Find where the given text appears and provide that cell's center as (x, y) coordinate. 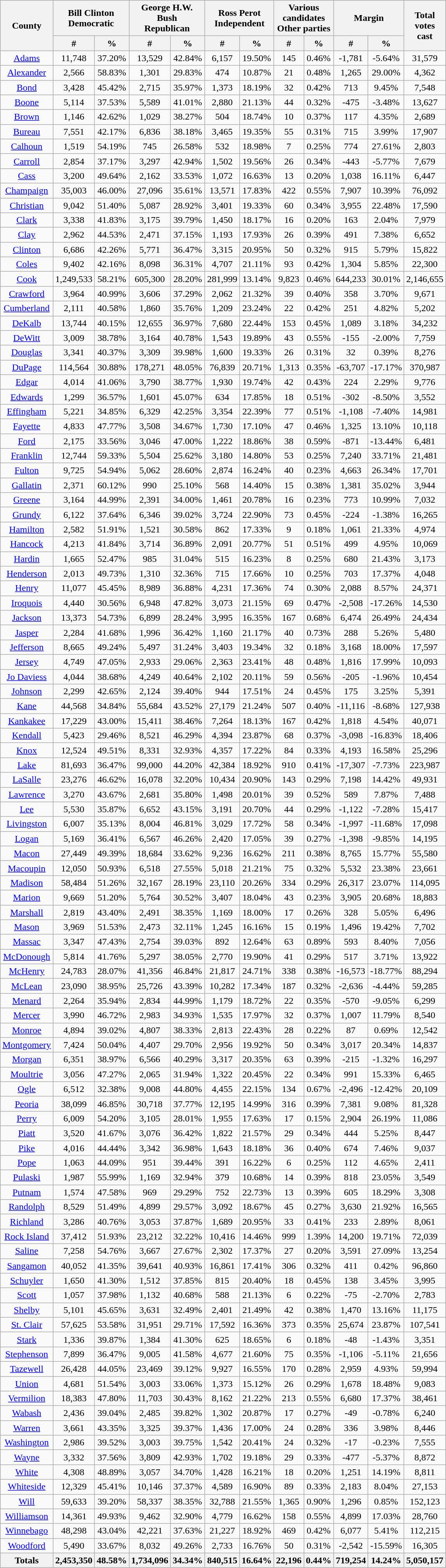
10,416 (222, 1236)
2,803 (425, 146)
37.20% (111, 58)
34.85% (111, 411)
29.46% (111, 736)
16,297 (425, 1060)
7,258 (74, 1251)
Totals (27, 1560)
36.98% (187, 1148)
2,834 (149, 1001)
5,532 (351, 868)
-2.70% (386, 1295)
87 (351, 1030)
42.65% (111, 692)
36.97% (187, 323)
306 (289, 1266)
2,983 (149, 1015)
2,363 (222, 662)
3,057 (149, 1472)
2,819 (74, 912)
5.41% (386, 1531)
5,771 (149, 250)
32.94% (187, 1178)
McHenry (27, 971)
328 (351, 912)
18.65% (256, 1339)
17.66% (256, 573)
18.67% (256, 1207)
1,470 (351, 1310)
44.53% (111, 235)
13,571 (222, 190)
38.27% (187, 117)
31.94% (187, 1074)
Sangamon (27, 1266)
20.87% (256, 1413)
944 (222, 692)
338 (289, 971)
6,948 (149, 603)
178,271 (149, 367)
Ross PerotIndependent (239, 18)
19.74% (256, 382)
2,299 (74, 692)
33 (289, 1222)
1,057 (74, 1295)
31,951 (149, 1325)
2,904 (351, 1118)
Williamson (27, 1516)
18.48% (386, 1383)
47.27% (111, 1074)
25,674 (351, 1325)
6,240 (425, 1413)
McDonough (27, 957)
-4.44% (386, 986)
16.36% (256, 1325)
5,087 (149, 205)
81,693 (74, 765)
6,481 (425, 441)
Lawrence (27, 794)
22.48% (386, 205)
Clay (27, 235)
4,362 (425, 73)
23.41% (256, 662)
915 (351, 250)
2,986 (74, 1443)
-1.43% (386, 1339)
4,407 (149, 1045)
1,689 (222, 1222)
7,702 (425, 927)
21.15% (256, 603)
10,146 (149, 1487)
5.85% (386, 264)
3,297 (149, 161)
752 (222, 1192)
18.13% (256, 721)
-11.68% (386, 824)
49.73% (111, 573)
26.34% (386, 471)
48.05% (187, 367)
11,703 (149, 1399)
47.77% (111, 426)
211 (289, 853)
224 (351, 382)
5,530 (74, 809)
88,294 (425, 971)
7,899 (74, 1354)
719,254 (351, 1560)
3.71% (386, 957)
14 (289, 1178)
4,894 (74, 1030)
21.92% (386, 1207)
35.80% (187, 794)
31.24% (187, 647)
1,955 (222, 1118)
-3,098 (351, 736)
3,342 (149, 1148)
3,286 (74, 1222)
35.97% (187, 87)
233 (351, 1222)
5,297 (149, 957)
644,233 (351, 279)
23,469 (149, 1369)
474 (222, 73)
Union (27, 1383)
40.76% (111, 1222)
26,428 (74, 1369)
23,212 (149, 1236)
5,018 (222, 868)
8,540 (425, 1015)
58 (289, 824)
7,240 (351, 456)
20.78% (256, 500)
28.20% (187, 279)
9,776 (425, 382)
0.15% (319, 1118)
12.64% (256, 942)
-12.42% (386, 1089)
18.72% (256, 1001)
17,597 (425, 647)
Wabash (27, 1413)
Wayne (27, 1457)
18.29% (386, 1192)
22.43% (256, 1030)
Shelby (27, 1310)
145 (289, 58)
20.35% (256, 1060)
Tazewell (27, 1369)
George H.W. BushRepublican (167, 18)
84 (289, 750)
-1.38% (386, 515)
5,504 (149, 456)
11,077 (74, 588)
Lake (27, 765)
-13.44% (386, 441)
9,402 (74, 264)
1,428 (222, 1472)
19.18% (256, 1457)
46.00% (111, 190)
20.90% (256, 780)
2,471 (149, 235)
Hancock (27, 544)
-9.05% (386, 1001)
713 (351, 87)
-5.11% (386, 1354)
46.81% (187, 824)
-17,307 (351, 765)
39,641 (149, 1266)
23,090 (74, 986)
Calhoun (27, 146)
45.42% (111, 87)
-1,122 (351, 809)
7,555 (425, 1443)
44.44% (111, 1148)
35,003 (74, 190)
0.43% (319, 382)
17,907 (425, 132)
1,600 (222, 353)
7,381 (351, 1104)
41 (289, 957)
3,549 (425, 1178)
33.62% (187, 853)
-215 (351, 1060)
17.33% (256, 529)
625 (222, 1339)
2,183 (351, 1487)
107,541 (425, 1325)
42.16% (111, 264)
-15.59% (386, 1546)
11.79% (386, 1015)
8,665 (74, 647)
51 (289, 544)
2,485 (149, 1413)
469 (289, 1531)
9,008 (149, 1089)
32.38% (111, 1089)
288 (351, 632)
39.03% (187, 942)
-3.48% (386, 102)
1,245 (222, 927)
47.43% (111, 942)
51.40% (111, 205)
9,927 (222, 1369)
Massac (27, 942)
9.45% (386, 87)
21.57% (256, 1133)
1,193 (222, 235)
703 (351, 573)
2,264 (74, 1001)
37,412 (74, 1236)
2,436 (74, 1413)
7.38% (386, 235)
-17.26% (386, 603)
27,096 (149, 190)
21,656 (425, 1354)
2,302 (222, 1251)
26,317 (351, 883)
40,071 (425, 721)
16.16% (256, 927)
Saline (27, 1251)
36.88% (187, 588)
Cumberland (27, 308)
8,872 (425, 1457)
40.68% (187, 1295)
17.00% (256, 1428)
27.61% (386, 146)
45 (289, 1207)
-2.00% (386, 338)
0.69% (386, 1030)
Greene (27, 500)
-477 (351, 1457)
4,213 (74, 544)
44.80% (187, 1089)
8,331 (149, 750)
17.34% (256, 986)
Boone (27, 102)
4.95% (386, 544)
47.05% (111, 662)
2,582 (74, 529)
-475 (351, 102)
46.62% (111, 780)
20.34% (386, 1045)
37.37% (187, 1487)
990 (149, 485)
49.93% (111, 1516)
0.67% (319, 1089)
51.54% (111, 1383)
1,816 (351, 662)
6,329 (149, 411)
1,384 (149, 1339)
Fayette (27, 426)
1,450 (222, 220)
33.67% (111, 1546)
69 (289, 603)
17.72% (256, 824)
25,726 (149, 986)
74 (289, 588)
39.40% (187, 692)
3,173 (425, 559)
38,099 (74, 1104)
6,007 (74, 824)
3.45% (386, 1280)
37.53% (111, 102)
422 (289, 190)
St. Clair (27, 1325)
2,874 (222, 471)
0.26% (319, 912)
McLean (27, 986)
Schuyler (27, 1280)
5.79% (386, 250)
8.40% (386, 942)
2,371 (74, 485)
18.04% (256, 897)
14,837 (425, 1045)
14,195 (425, 839)
51.53% (111, 927)
Douglas (27, 353)
1,461 (222, 500)
40.64% (187, 677)
5,050,157 (425, 1560)
-2,508 (351, 603)
49.39% (111, 853)
8,276 (425, 353)
Monroe (27, 1030)
3.70% (386, 294)
18.98% (256, 146)
7,759 (425, 338)
4,681 (74, 1383)
38.97% (111, 1060)
4,663 (351, 471)
41.06% (111, 382)
54.76% (111, 1251)
26.58% (187, 146)
-0.78% (386, 1413)
-18.77% (386, 971)
16.23% (256, 559)
14.80% (256, 456)
15,417 (425, 809)
2,391 (149, 500)
3,354 (222, 411)
2,956 (222, 1045)
745 (149, 146)
28.01% (187, 1118)
13,922 (425, 957)
18.86% (256, 441)
39.44% (187, 1163)
336 (351, 1428)
32.22% (187, 1236)
3,990 (74, 1015)
5,202 (425, 308)
33.53% (187, 176)
37.56% (111, 1457)
14,200 (351, 1236)
5.05% (386, 912)
76,092 (425, 190)
Alexander (27, 73)
11,086 (425, 1118)
33.06% (187, 1383)
2,962 (74, 235)
43.35% (111, 1428)
1,313 (289, 367)
411 (351, 1266)
White (27, 1472)
13,627 (425, 102)
3,317 (222, 1060)
13.14% (256, 279)
16,565 (425, 1207)
39.20% (111, 1501)
28.24% (187, 618)
38.77% (187, 382)
4,016 (74, 1148)
910 (289, 765)
34.67% (187, 426)
1,521 (149, 529)
38.78% (111, 338)
7,907 (351, 190)
46.72% (111, 1015)
Kane (27, 706)
1,179 (222, 1001)
12,655 (149, 323)
17,592 (222, 1325)
21.24% (256, 706)
7,032 (425, 500)
-2,636 (351, 986)
-155 (351, 338)
3,944 (425, 485)
3,351 (425, 1339)
3,056 (74, 1074)
35.76% (187, 308)
20.68% (386, 897)
38,461 (425, 1399)
4,455 (222, 1089)
26.19% (386, 1118)
23.24% (256, 308)
38.46% (187, 721)
1,063 (74, 1163)
4,807 (149, 1030)
Bureau (27, 132)
-1,108 (351, 411)
13,254 (425, 1251)
54.73% (111, 618)
12,329 (74, 1487)
Henry (27, 588)
3,029 (222, 824)
30.01% (386, 279)
6,474 (351, 618)
42,221 (149, 1531)
2,689 (425, 117)
3,017 (351, 1045)
12,542 (425, 1030)
1,310 (149, 573)
605,300 (149, 279)
38.68% (111, 677)
21.21% (256, 868)
Ogle (27, 1089)
2,175 (74, 441)
39.52% (111, 1443)
46.29% (187, 736)
43.40% (111, 912)
0.52% (319, 794)
Margin (369, 18)
3,053 (149, 1222)
1,818 (351, 721)
21,481 (425, 456)
773 (351, 500)
Putnam (27, 1192)
20.45% (256, 1074)
29.71% (187, 1325)
2,854 (74, 161)
18.18% (256, 1148)
112 (351, 1163)
-5.64% (386, 58)
28 (289, 1030)
1,665 (74, 559)
2,933 (149, 662)
1,301 (149, 73)
-0.23% (386, 1443)
Clark (27, 220)
34.00% (187, 500)
-11,116 (351, 706)
3,465 (222, 132)
-443 (351, 161)
47.82% (187, 603)
3,168 (351, 647)
7,424 (74, 1045)
-1,997 (351, 824)
46.84% (187, 971)
51.26% (111, 883)
35.13% (111, 824)
-48 (351, 1339)
Vermilion (27, 1399)
4,249 (149, 677)
34.70% (187, 1472)
999 (289, 1236)
22,196 (289, 1560)
187 (289, 986)
1,381 (351, 485)
7,680 (222, 323)
Winnebago (27, 1531)
44,568 (74, 706)
951 (149, 1163)
114,095 (425, 883)
43.15% (187, 809)
1,436 (222, 1428)
4,014 (74, 382)
3,332 (74, 1457)
47.80% (111, 1399)
5,490 (74, 1546)
58.83% (111, 73)
54.19% (111, 146)
5,221 (74, 411)
0.59% (319, 441)
19.89% (256, 338)
24,783 (74, 971)
16,861 (222, 1266)
27.09% (386, 1251)
3.99% (386, 132)
Edwards (27, 397)
43.39% (187, 986)
-2,496 (351, 1089)
21.22% (256, 1399)
47 (289, 426)
316 (289, 1104)
-1.32% (386, 1060)
26.49% (386, 618)
4,048 (425, 573)
3,508 (149, 426)
53.58% (111, 1325)
1,822 (222, 1133)
21.55% (256, 1501)
8,446 (425, 1428)
9,725 (74, 471)
18.19% (256, 87)
4,231 (222, 588)
1,007 (351, 1015)
Logan (27, 839)
Crawford (27, 294)
10,118 (425, 426)
3,270 (74, 794)
59,633 (74, 1501)
33.71% (386, 456)
985 (149, 559)
1,265 (351, 73)
491 (351, 235)
16,265 (425, 515)
3,964 (74, 294)
Washington (27, 1443)
Mason (27, 927)
175 (351, 692)
9,462 (149, 1516)
39.37% (187, 1428)
23.07% (386, 883)
46.85% (111, 1104)
1.39% (319, 1236)
21,227 (222, 1531)
16.22% (256, 1163)
41.01% (187, 102)
6,496 (425, 912)
3,046 (149, 441)
7,679 (425, 161)
3,200 (74, 176)
39.79% (187, 220)
5,062 (149, 471)
48 (289, 662)
36.41% (111, 839)
3,401 (222, 205)
Cook (27, 279)
2,453,350 (74, 1560)
54.20% (111, 1118)
1,734,096 (149, 1560)
-63,707 (351, 367)
Randolph (27, 1207)
16.11% (386, 176)
-17 (351, 1443)
7.46% (386, 1148)
30,718 (149, 1104)
17.41% (256, 1266)
143 (289, 780)
6,899 (149, 618)
1,304 (351, 264)
1,038 (351, 176)
37.17% (111, 161)
35.02% (386, 485)
9,823 (289, 279)
4.65% (386, 1163)
38.33% (187, 1030)
25.10% (187, 485)
76,839 (222, 367)
9,005 (149, 1354)
138 (351, 1280)
31.04% (187, 559)
16.64% (256, 1560)
18,684 (149, 853)
815 (222, 1280)
10,434 (222, 780)
49.26% (187, 1546)
13.10% (386, 426)
0.85% (386, 1501)
Bill ClintonDemocratic (91, 18)
40.78% (187, 338)
20.26% (256, 883)
158 (289, 1516)
6,680 (351, 1399)
3,661 (74, 1428)
3,724 (222, 515)
1,325 (351, 426)
13,744 (74, 323)
504 (222, 117)
6,077 (351, 1531)
2,411 (425, 1163)
3,325 (149, 1428)
59,994 (425, 1369)
17.05% (256, 839)
1,209 (222, 308)
1,160 (222, 632)
21.17% (256, 632)
2,733 (222, 1546)
Ford (27, 441)
1,543 (222, 338)
24.71% (256, 971)
1,860 (149, 308)
515 (222, 559)
5,423 (74, 736)
50.93% (111, 868)
213 (289, 1399)
48,298 (74, 1531)
3.98% (386, 1428)
4,193 (351, 750)
21.49% (256, 1310)
Hamilton (27, 529)
1,643 (222, 1148)
7,979 (425, 220)
Jefferson (27, 647)
2,091 (222, 544)
11,175 (425, 1310)
16.55% (256, 1369)
2.04% (386, 220)
24,434 (425, 618)
1,730 (222, 426)
25,296 (425, 750)
18,406 (425, 736)
Peoria (27, 1104)
0.73% (319, 632)
17,098 (425, 824)
36.89% (187, 544)
42.25% (187, 411)
Coles (27, 264)
14,530 (425, 603)
892 (222, 942)
5,480 (425, 632)
45.41% (111, 1487)
1,222 (222, 441)
Clinton (27, 250)
114,564 (74, 367)
9,037 (425, 1148)
8,529 (74, 1207)
5,589 (149, 102)
3,338 (74, 220)
9,236 (222, 853)
14.46% (256, 1236)
1,678 (351, 1383)
0.19% (319, 927)
1,251 (351, 1472)
99,000 (149, 765)
358 (351, 294)
58,337 (149, 1501)
969 (149, 1192)
42.62% (111, 117)
Hardin (27, 559)
41.83% (111, 220)
10,093 (425, 662)
21.11% (256, 264)
19.56% (256, 161)
1,089 (351, 323)
3,076 (149, 1133)
17.97% (256, 1015)
Richland (27, 1222)
10,069 (425, 544)
Montgomery (27, 1045)
2,065 (149, 1074)
77 (289, 411)
1,574 (74, 1192)
2,420 (222, 839)
840,515 (222, 1560)
8,765 (351, 853)
21,817 (222, 971)
3,315 (222, 250)
6,465 (425, 1074)
12,744 (74, 456)
3,180 (222, 456)
1,072 (222, 176)
15.12% (256, 1383)
29.06% (187, 662)
47.00% (187, 441)
8,521 (149, 736)
51.91% (111, 529)
20.40% (256, 1280)
127,938 (425, 706)
39.87% (111, 1339)
4.54% (386, 721)
60.12% (111, 485)
Livingston (27, 824)
1,512 (149, 1280)
32.11% (187, 927)
5,391 (425, 692)
5,169 (74, 839)
0.56% (319, 677)
12,524 (74, 750)
-75 (351, 1295)
40.93% (187, 1266)
22.15% (256, 1089)
2,062 (222, 294)
8,162 (222, 1399)
Jackson (27, 618)
6,512 (74, 1089)
30.56% (111, 603)
-7.28% (386, 809)
6,836 (149, 132)
16.58% (386, 750)
55,580 (425, 853)
22.73% (256, 1192)
17.93% (256, 235)
3,428 (74, 87)
42.17% (111, 132)
2,754 (149, 942)
17,590 (425, 205)
532 (222, 146)
27.67% (187, 1251)
3,347 (74, 942)
29.00% (386, 73)
Morgan (27, 1060)
379 (222, 1178)
1,519 (74, 146)
7.87% (386, 794)
Gallatin (27, 485)
14,361 (74, 1516)
507 (289, 706)
9,083 (425, 1383)
16.76% (256, 1546)
11,748 (74, 58)
3,606 (149, 294)
13.16% (386, 1310)
34,232 (425, 323)
25.62% (187, 456)
1,336 (74, 1339)
251 (351, 308)
46.26% (187, 839)
Champaign (27, 190)
DuPage (27, 367)
35.94% (111, 1001)
-7.73% (386, 765)
40.37% (111, 353)
-5.77% (386, 161)
Jasper (27, 632)
20,109 (425, 1089)
-1,781 (351, 58)
3,955 (351, 205)
17.03% (386, 1516)
39.82% (187, 1413)
Bond (27, 87)
16,305 (425, 1546)
674 (351, 1148)
14.40% (256, 485)
Jo Daviess (27, 677)
Woodford (27, 1546)
634 (222, 397)
9.08% (386, 1104)
117 (351, 117)
10,282 (222, 986)
38.18% (187, 132)
3,790 (149, 382)
517 (351, 957)
35.61% (187, 190)
Christian (27, 205)
5,814 (74, 957)
9,042 (74, 205)
4,044 (74, 677)
Marion (27, 897)
20.01% (256, 794)
8 (289, 559)
29.70% (187, 1045)
7,198 (351, 780)
Grundy (27, 515)
39.98% (187, 353)
37.15% (187, 235)
14,981 (425, 411)
DeKalb (27, 323)
39.04% (111, 1413)
0.44% (319, 1560)
1,365 (289, 1501)
0.68% (319, 618)
5,114 (74, 102)
Brown (27, 117)
1,535 (222, 1015)
19.42% (386, 927)
81,328 (425, 1104)
9,669 (74, 897)
42.26% (111, 250)
29.57% (187, 1207)
40.29% (187, 1060)
28.19% (187, 883)
-8.50% (386, 397)
9 (289, 529)
1,996 (149, 632)
3,309 (149, 353)
41.84% (111, 544)
4,440 (74, 603)
32,167 (149, 883)
13,529 (149, 58)
19.71% (386, 1236)
27 (289, 1251)
41.68% (111, 632)
16.35% (256, 618)
2,880 (222, 102)
4,394 (222, 736)
Kendall (27, 736)
16.63% (256, 176)
-224 (351, 515)
1,601 (149, 397)
2,473 (149, 927)
8,032 (149, 1546)
7 (289, 146)
52.47% (111, 559)
568 (222, 485)
605 (351, 1192)
4,308 (74, 1472)
27.55% (187, 868)
-1,106 (351, 1354)
49.24% (111, 647)
Stephenson (27, 1354)
2,783 (425, 1295)
59,285 (425, 986)
51.93% (111, 1236)
93 (289, 264)
Knox (27, 750)
53 (289, 456)
DeWitt (27, 338)
Various candidatesOther parties (304, 18)
3,175 (149, 220)
Franklin (27, 456)
37.98% (111, 1295)
29.29% (187, 1192)
16.24% (256, 471)
14.42% (386, 780)
41.58% (187, 1354)
58,484 (74, 883)
37.87% (187, 1222)
51.20% (111, 897)
29.83% (187, 73)
10.99% (386, 500)
2,088 (351, 588)
3,308 (425, 1192)
4,357 (222, 750)
44.09% (111, 1163)
16.21% (256, 1472)
1,322 (222, 1074)
7,551 (74, 132)
3,809 (149, 1457)
28.07% (111, 971)
21.33% (386, 529)
55.99% (111, 1178)
112,215 (425, 1531)
3,631 (149, 1310)
32.36% (187, 573)
20.11% (256, 677)
36 (289, 1148)
37.63% (187, 1531)
LaSalle (27, 780)
40.15% (111, 323)
Pike (27, 1148)
8,811 (425, 1472)
41.35% (111, 1266)
444 (351, 1133)
5,101 (74, 1310)
Rock Island (27, 1236)
30.43% (187, 1399)
12,050 (74, 868)
23,276 (74, 780)
30.58% (187, 529)
20.71% (256, 367)
134 (289, 1089)
20.77% (256, 544)
40,052 (74, 1266)
Iroquois (27, 603)
54.94% (111, 471)
35.87% (111, 809)
15.33% (386, 1074)
21.43% (386, 559)
41,356 (149, 971)
6,518 (149, 868)
170 (289, 1369)
18.17% (256, 220)
1,502 (222, 161)
42.93% (187, 1457)
3,073 (222, 603)
73 (289, 515)
43.00% (111, 721)
32,788 (222, 1501)
3,905 (351, 897)
17.83% (256, 190)
22.44% (256, 323)
2.29% (386, 382)
43.52% (187, 706)
Macoupin (27, 868)
589 (351, 794)
4.82% (386, 308)
30.88% (111, 367)
163 (351, 220)
152,123 (425, 1501)
-2,542 (351, 1546)
31,579 (425, 58)
3,520 (74, 1133)
Kankakee (27, 721)
6,447 (425, 176)
-16,573 (351, 971)
391 (222, 1163)
2,566 (74, 73)
Whiteside (27, 1487)
6,566 (149, 1060)
6,346 (149, 515)
-17.17% (386, 367)
1,930 (222, 382)
44.05% (111, 1369)
39.12% (187, 1369)
36.57% (111, 397)
72,039 (425, 1236)
2,102 (222, 677)
-7.40% (386, 411)
2,813 (222, 1030)
Marshall (27, 912)
17.22% (256, 750)
Adams (27, 58)
14.24% (386, 1560)
4,779 (222, 1516)
1,498 (222, 794)
4,707 (222, 264)
42,384 (222, 765)
34.93% (187, 1015)
593 (351, 942)
6,351 (74, 1060)
57,625 (74, 1325)
48.58% (111, 1560)
-9.85% (386, 839)
17.63% (256, 1118)
13,373 (74, 618)
2,715 (149, 87)
7,264 (222, 721)
Carroll (27, 161)
6,567 (149, 839)
Warren (27, 1428)
10.87% (256, 73)
Mercer (27, 1015)
44.20% (187, 765)
1,061 (351, 529)
Will (27, 1501)
8.04% (386, 1487)
17.36% (256, 588)
21 (289, 73)
10,454 (425, 677)
22.90% (256, 515)
Cass (27, 176)
32.20% (187, 780)
-8.68% (386, 706)
59 (289, 677)
9,671 (425, 294)
Effingham (27, 411)
818 (351, 1178)
3,105 (149, 1118)
22.39% (256, 411)
3,630 (351, 1207)
8,098 (149, 264)
34.84% (111, 706)
1,496 (351, 927)
55 (289, 132)
3.25% (386, 692)
41.76% (111, 957)
47.58% (111, 1192)
1,146 (74, 117)
0.47% (319, 603)
19.90% (256, 957)
County (27, 26)
14.99% (256, 1104)
4,589 (222, 1487)
6,122 (74, 515)
21.32% (256, 294)
43.04% (111, 1531)
862 (222, 529)
0.89% (319, 942)
-1.96% (386, 677)
3,341 (74, 353)
0.30% (319, 588)
774 (351, 146)
18,383 (74, 1399)
2,013 (74, 573)
32.49% (187, 1310)
6,157 (222, 58)
3,969 (74, 927)
38 (289, 441)
1,542 (222, 1443)
14.19% (386, 1472)
27,449 (74, 853)
223,987 (425, 765)
Pulaski (27, 1178)
7,488 (425, 794)
3,552 (425, 397)
Henderson (27, 573)
2,146,655 (425, 279)
281,999 (222, 279)
1,650 (74, 1280)
19.50% (256, 58)
2,959 (351, 1369)
34.34% (187, 1560)
8,004 (149, 824)
24,371 (425, 588)
2,124 (149, 692)
28.92% (187, 205)
499 (351, 544)
2,111 (74, 308)
27,179 (222, 706)
3,591 (351, 1251)
96,860 (425, 1266)
18,883 (425, 897)
32.90% (187, 1516)
17.99% (386, 662)
1,249,533 (74, 279)
12,195 (222, 1104)
-49 (351, 1413)
2,284 (74, 632)
6,686 (74, 250)
4,749 (74, 662)
50.04% (111, 1045)
2,491 (149, 912)
Perry (27, 1118)
28,760 (425, 1516)
37.64% (111, 515)
49,931 (425, 780)
38.95% (111, 986)
2,401 (222, 1310)
1,132 (149, 1295)
-302 (351, 397)
0.90% (319, 1501)
19.92% (256, 1045)
-871 (351, 441)
33.56% (111, 441)
15.77% (386, 853)
17,229 (74, 721)
5,764 (149, 897)
Total votes cast (425, 26)
20.41% (256, 1443)
7,056 (425, 942)
373 (289, 1325)
334 (289, 883)
7,548 (425, 87)
32.93% (187, 750)
3,407 (222, 897)
-570 (351, 1001)
4,974 (425, 529)
45.45% (111, 588)
22,300 (425, 264)
Scott (27, 1295)
-205 (351, 677)
-1,398 (351, 839)
60 (289, 205)
Madison (27, 883)
37.77% (187, 1104)
Jersey (27, 662)
-5.37% (386, 1457)
8.57% (386, 588)
20.70% (256, 809)
3.18% (386, 323)
3,403 (222, 647)
153 (289, 323)
3,092 (222, 1207)
42.84% (187, 58)
43.67% (111, 794)
-16.83% (386, 736)
55,684 (149, 706)
23.38% (386, 868)
42.94% (187, 161)
16,078 (149, 780)
588 (222, 1295)
39.75% (187, 1443)
Moultrie (27, 1074)
10.39% (386, 190)
2,770 (222, 957)
6,009 (74, 1118)
Stark (27, 1339)
40.99% (111, 294)
Johnson (27, 692)
36.31% (187, 264)
370,987 (425, 367)
1,702 (222, 1457)
19.34% (256, 647)
51.49% (111, 1207)
8,989 (149, 588)
4.93% (386, 1369)
2.89% (386, 1222)
45.07% (187, 397)
19.35% (256, 132)
16.90% (256, 1487)
58.21% (111, 279)
Piatt (27, 1133)
10.68% (256, 1178)
1,029 (149, 117)
48.89% (111, 1472)
4,833 (74, 426)
Macon (27, 853)
Pope (27, 1163)
59.33% (111, 456)
680 (351, 559)
1,302 (222, 1413)
17.10% (256, 426)
89 (289, 1487)
3,667 (149, 1251)
38.05% (187, 957)
8,061 (425, 1222)
27,153 (425, 1487)
17.85% (256, 397)
4,677 (222, 1354)
2,162 (149, 176)
17,701 (425, 471)
1,296 (351, 1501)
28.60% (187, 471)
40.58% (111, 308)
Edgar (27, 382)
6,299 (425, 1001)
5,497 (149, 647)
18.74% (256, 117)
49.64% (111, 176)
8,447 (425, 1133)
49.51% (111, 750)
3,191 (222, 809)
15,822 (425, 250)
991 (351, 1074)
41.67% (111, 1133)
Fulton (27, 471)
2,681 (149, 794)
30.52% (187, 897)
15,411 (149, 721)
5.26% (386, 632)
37.85% (187, 1280)
1,299 (74, 397)
17.51% (256, 692)
68 (289, 736)
3,009 (74, 338)
1,987 (74, 1178)
Lee (27, 809)
3,714 (149, 544)
4.35% (386, 117)
5.25% (386, 1133)
37.29% (187, 294)
45.65% (111, 1310)
21.60% (256, 1354)
Menard (27, 1001)
23,110 (222, 883)
23.05% (386, 1178)
23,661 (425, 868)
